Return the [x, y] coordinate for the center point of the cell that contains the specified text.  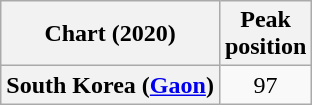
Peakposition [265, 34]
South Korea (Gaon) [110, 85]
97 [265, 85]
Chart (2020) [110, 34]
